Locate the cell with the specified text and output its (X, Y) center coordinate. 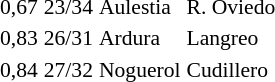
Ardura (140, 38)
26/31 (68, 38)
